Pinpoint the cell where the given text exists, returning its [x, y] midpoint coordinate. 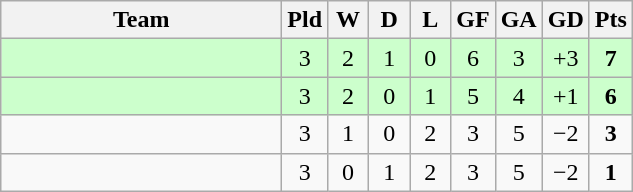
GF [473, 20]
GA [518, 20]
4 [518, 96]
Team [142, 20]
Pld [305, 20]
W [348, 20]
+3 [566, 58]
Pts [610, 20]
D [390, 20]
7 [610, 58]
GD [566, 20]
+1 [566, 96]
L [430, 20]
